From the cell containing the given text, extract its center point as (x, y) coordinate. 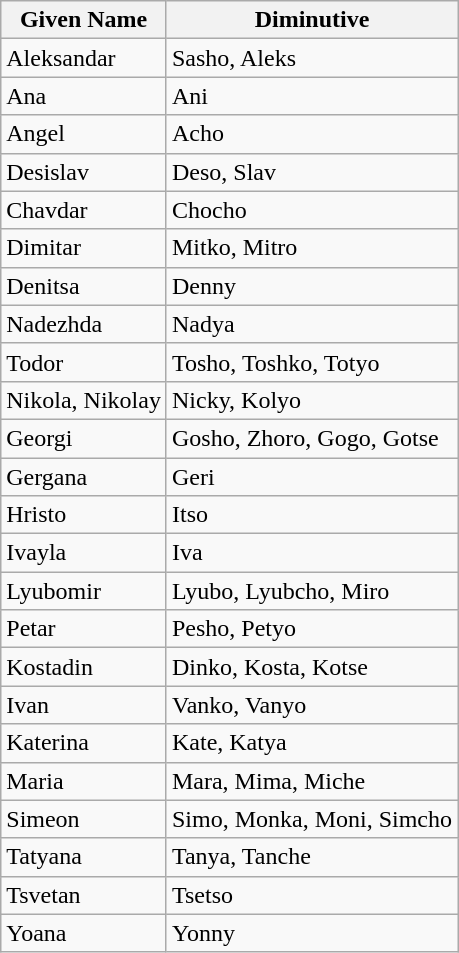
Ana (84, 96)
Chavdar (84, 210)
Diminutive (312, 20)
Nadezhda (84, 324)
Ivayla (84, 553)
Kate, Katya (312, 743)
Maria (84, 781)
Denitsa (84, 286)
Chocho (312, 210)
Aleksandar (84, 58)
Nikola, Nikolay (84, 400)
Nicky, Kolyo (312, 400)
Hristo (84, 515)
Ivan (84, 705)
Deso, Slav (312, 172)
Gosho, Zhoro, Gogo, Gotse (312, 438)
Nadya (312, 324)
Petar (84, 629)
Pesho, Petyo (312, 629)
Acho (312, 134)
Denny (312, 286)
Yonny (312, 933)
Mitko, Mitro (312, 248)
Lyubomir (84, 591)
Yoana (84, 933)
Mara, Mima, Miche (312, 781)
Tosho, Toshko, Totyo (312, 362)
Given Name (84, 20)
Tsvetan (84, 895)
Dimitar (84, 248)
Kostadin (84, 667)
Lyubo, Lyubcho, Miro (312, 591)
Katerina (84, 743)
Dinko, Kosta, Kotse (312, 667)
Ani (312, 96)
Simo, Monka, Moni, Simcho (312, 819)
Vanko, Vanyo (312, 705)
Georgi (84, 438)
Geri (312, 477)
Tatyana (84, 857)
Iva (312, 553)
Sasho, Aleks (312, 58)
Tanya, Tanche (312, 857)
Simeon (84, 819)
Angel (84, 134)
Itso (312, 515)
Gergana (84, 477)
Desislav (84, 172)
Tsetso (312, 895)
Todor (84, 362)
